Detect which cell encompasses the target text, then output its [x, y] center coordinate. 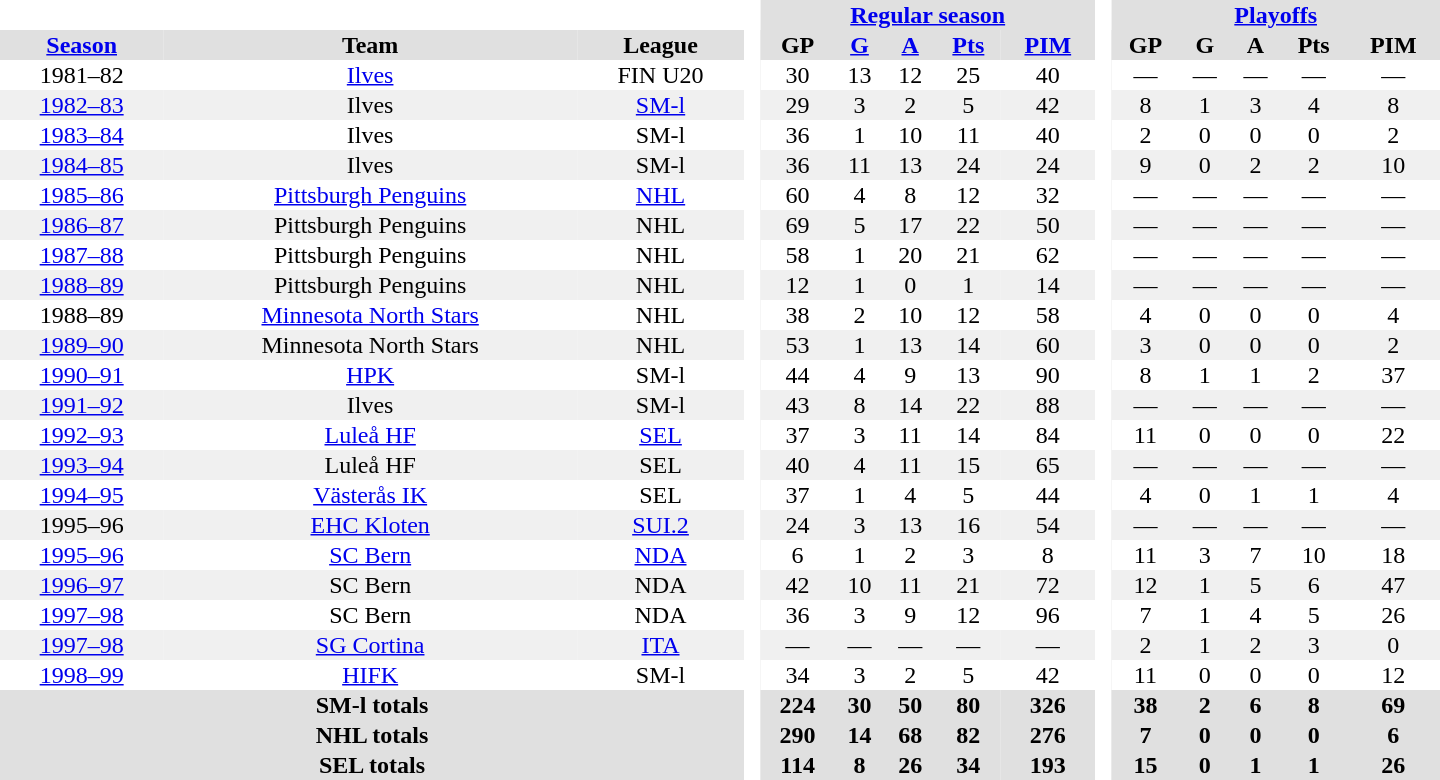
HIFK [370, 675]
1994–95 [82, 495]
SEL totals [372, 765]
326 [1048, 705]
193 [1048, 765]
290 [798, 735]
20 [910, 255]
EHC Kloten [370, 525]
96 [1048, 615]
1990–91 [82, 375]
72 [1048, 585]
1984–85 [82, 165]
1989–90 [82, 345]
ITA [660, 645]
62 [1048, 255]
54 [1048, 525]
1992–93 [82, 435]
1993–94 [82, 465]
47 [1394, 585]
17 [910, 225]
32 [1048, 195]
90 [1048, 375]
1981–82 [82, 75]
53 [798, 345]
68 [910, 735]
Västerås IK [370, 495]
29 [798, 105]
65 [1048, 465]
80 [969, 705]
114 [798, 765]
84 [1048, 435]
Regular season [928, 15]
25 [969, 75]
1982–83 [82, 105]
Team [370, 45]
SM-l totals [372, 705]
FIN U20 [660, 75]
1985–86 [82, 195]
1986–87 [82, 225]
88 [1048, 405]
43 [798, 405]
Season [82, 45]
Playoffs [1276, 15]
HPK [370, 375]
League [660, 45]
1991–92 [82, 405]
SG Cortina [370, 645]
SUI.2 [660, 525]
1987–88 [82, 255]
224 [798, 705]
1998–99 [82, 675]
18 [1394, 555]
1996–97 [82, 585]
NHL totals [372, 735]
16 [969, 525]
276 [1048, 735]
1983–84 [82, 135]
82 [969, 735]
